Provide the [X, Y] coordinate of the cell's center where the given text is located.  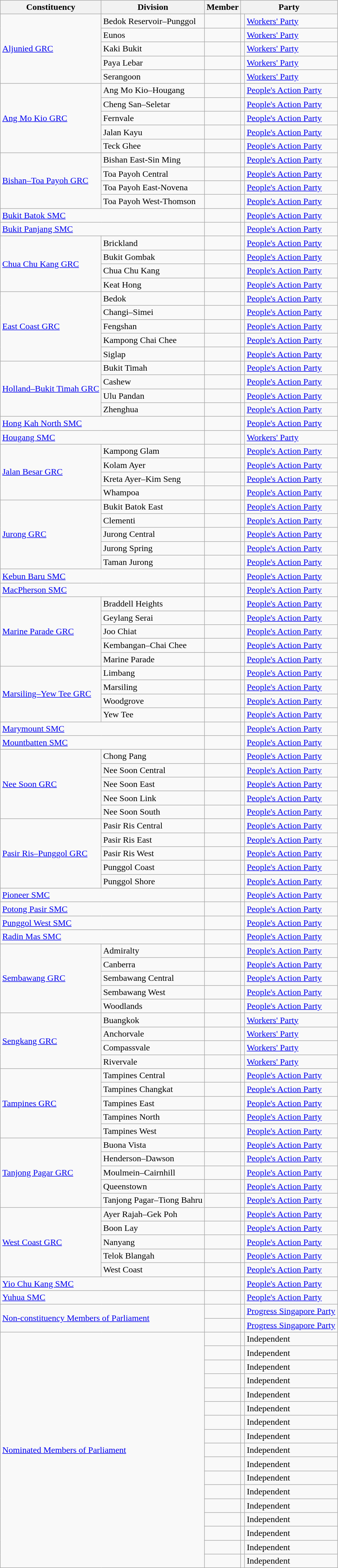
Aljunied GRC [51, 49]
Taman Jurong [153, 562]
Tampines West [153, 1131]
Ayer Rajah–Gek Poh [153, 1214]
Chong Pang [153, 756]
Henderson–Dawson [153, 1159]
Pasir Ris Central [153, 826]
Nominated Members of Parliament [103, 1450]
Jurong Central [153, 534]
Fernvale [153, 118]
Hougang SMC [103, 437]
Compassvale [153, 1048]
Bukit Panjang SMC [103, 229]
Telok Blangah [153, 1256]
Serangoon [153, 77]
Zhenghua [153, 410]
Teck Ghee [153, 146]
Pioneer SMC [103, 895]
Chua Chu Kang GRC [51, 264]
Clementi [153, 520]
Yew Tee [153, 715]
Kampong Chai Chee [153, 340]
Kaki Bukit [153, 49]
Ang Mo Kio GRC [51, 118]
Cheng San–Seletar [153, 104]
Jalan Besar GRC [51, 472]
Radin Mas SMC [103, 937]
West Coast [153, 1269]
Toa Payoh Central [153, 174]
East Coast GRC [51, 326]
Jurong Spring [153, 548]
Bishan East-Sin Ming [153, 160]
Joo Chiat [153, 632]
Sembawang West [153, 992]
Punggol West SMC [103, 923]
Tampines Changkat [153, 1089]
Jalan Kayu [153, 132]
Nee Soon South [153, 812]
Sembawang GRC [51, 978]
Yuhua SMC [103, 1298]
Changi–Simei [153, 312]
Brickland [153, 243]
Sembawang Central [153, 978]
Buona Vista [153, 1145]
Nee Soon GRC [51, 784]
Sengkang GRC [51, 1041]
Potong Pasir SMC [103, 909]
Cashew [153, 382]
Eunos [153, 35]
Bukit Gombak [153, 257]
Siglap [153, 354]
Marsiling [153, 687]
Holland–Bukit Timah GRC [51, 389]
Braddell Heights [153, 604]
Rivervale [153, 1062]
West Coast GRC [51, 1242]
Bedok [153, 299]
Toa Payoh East-Novena [153, 188]
Non-constituency Members of Parliament [103, 1318]
Kampong Glam [153, 451]
Kolam Ayer [153, 465]
Chua Chu Kang [153, 271]
Tanjong Pagar–Tiong Bahru [153, 1200]
Marsiling–Yew Tee GRC [51, 694]
Fengshan [153, 326]
Keat Hong [153, 285]
Marine Parade [153, 659]
Geylang Serai [153, 618]
Pasir Ris West [153, 854]
Yio Chu Kang SMC [103, 1283]
MacPherson SMC [103, 590]
Bishan–Toa Payoh GRC [51, 180]
Division [153, 7]
Nee Soon Central [153, 770]
Toa Payoh West-Thomson [153, 202]
Admiralty [153, 951]
Punggol Coast [153, 867]
Nee Soon Link [153, 798]
Pasir Ris–Punggol GRC [51, 853]
Ulu Pandan [153, 395]
Nee Soon East [153, 784]
Tampines GRC [51, 1103]
Queenstown [153, 1186]
Punggol Shore [153, 881]
Anchorvale [153, 1034]
Kembangan–Chai Chee [153, 645]
Kreta Ayer–Kim Seng [153, 479]
Whampoa [153, 493]
Member [223, 7]
Mountbatten SMC [103, 742]
Woodgrove [153, 701]
Ang Mo Kio–Hougang [153, 90]
Tampines Central [153, 1076]
Canberra [153, 964]
Constituency [51, 7]
Woodlands [153, 1006]
Bedok Reservoir–Punggol [153, 21]
Paya Lebar [153, 63]
Kebun Baru SMC [103, 576]
Jurong GRC [51, 534]
Bukit Timah [153, 368]
Tampines North [153, 1117]
Marymount SMC [103, 729]
Hong Kah North SMC [103, 424]
Buangkok [153, 1020]
Party [289, 7]
Nanyang [153, 1242]
Marine Parade GRC [51, 631]
Bukit Batok SMC [103, 215]
Boon Lay [153, 1228]
Tanjong Pagar GRC [51, 1173]
Moulmein–Cairnhill [153, 1173]
Bukit Batok East [153, 507]
Limbang [153, 673]
Pasir Ris East [153, 839]
Tampines East [153, 1103]
